Identify which cell holds the provided text, then report its [x, y] central coordinate. 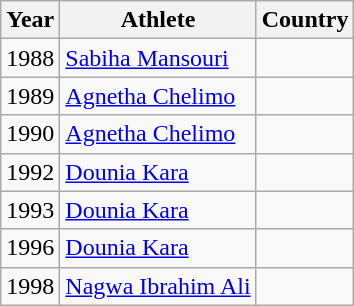
1996 [30, 248]
Nagwa Ibrahim Ali [158, 286]
Sabiha Mansouri [158, 58]
1998 [30, 286]
1992 [30, 172]
1988 [30, 58]
Athlete [158, 20]
1990 [30, 134]
Year [30, 20]
Country [305, 20]
1993 [30, 210]
1989 [30, 96]
